Return (x, y) of the center of cell containing provided text 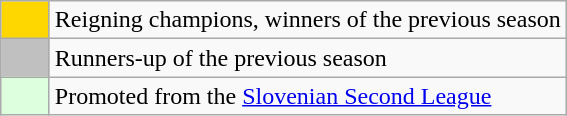
Runners-up of the previous season (308, 58)
Promoted from the Slovenian Second League (308, 96)
Reigning champions, winners of the previous season (308, 20)
